For the text-containing cell, return its midpoint in [x, y] coordinate format. 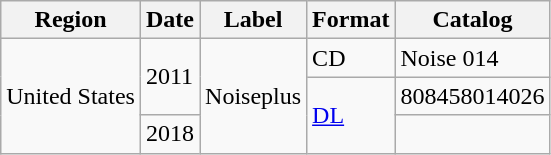
808458014026 [472, 96]
2018 [170, 134]
United States [71, 96]
Noiseplus [254, 96]
CD [351, 58]
2011 [170, 77]
DL [351, 115]
Label [254, 20]
Region [71, 20]
Date [170, 20]
Noise 014 [472, 58]
Catalog [472, 20]
Format [351, 20]
